Locate the cell with the specified text and output its (x, y) center coordinate. 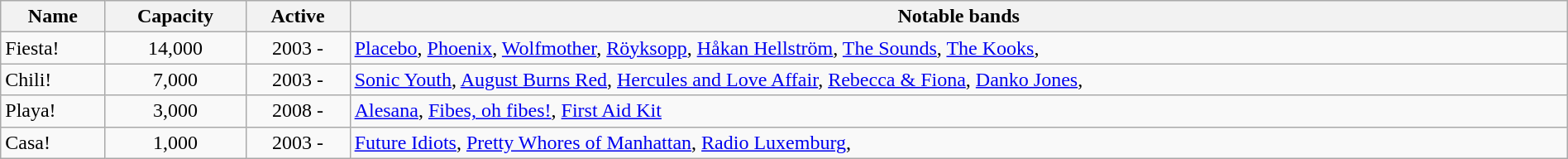
Placebo, Phoenix, Wolfmother, Röyksopp, Håkan Hellström, The Sounds, The Kooks, (958, 48)
7,000 (175, 79)
Capacity (175, 17)
Casa! (53, 142)
Name (53, 17)
3,000 (175, 111)
Future Idiots, Pretty Whores of Manhattan, Radio Luxemburg, (958, 142)
Notable bands (958, 17)
Active (298, 17)
Playa! (53, 111)
1,000 (175, 142)
14,000 (175, 48)
Alesana, Fibes, oh fibes!, First Aid Kit (958, 111)
2008 - (298, 111)
Fiesta! (53, 48)
Sonic Youth, August Burns Red, Hercules and Love Affair, Rebecca & Fiona, Danko Jones, (958, 79)
Chili! (53, 79)
